Return the (x, y) coordinate for the center point of the cell that contains the specified text.  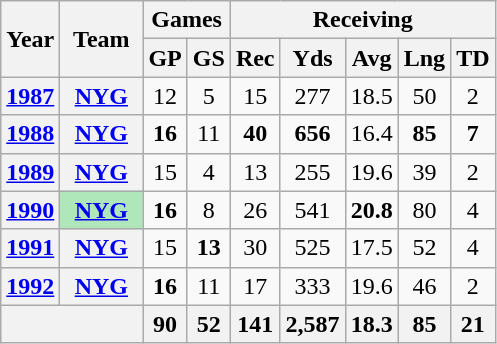
21 (473, 324)
255 (312, 172)
656 (312, 134)
1992 (30, 286)
GP (165, 58)
39 (424, 172)
TD (473, 58)
Receiving (362, 20)
Year (30, 39)
90 (165, 324)
1988 (30, 134)
GS (208, 58)
Lng (424, 58)
277 (312, 96)
18.5 (372, 96)
16.4 (372, 134)
Games (186, 20)
1989 (30, 172)
46 (424, 286)
Yds (312, 58)
8 (208, 210)
17 (255, 286)
30 (255, 248)
12 (165, 96)
Team (102, 39)
333 (312, 286)
50 (424, 96)
1987 (30, 96)
40 (255, 134)
17.5 (372, 248)
5 (208, 96)
18.3 (372, 324)
1991 (30, 248)
Avg (372, 58)
26 (255, 210)
Rec (255, 58)
541 (312, 210)
1990 (30, 210)
7 (473, 134)
525 (312, 248)
20.8 (372, 210)
80 (424, 210)
141 (255, 324)
2,587 (312, 324)
